Pinpoint the cell where the given text exists, returning its [X, Y] midpoint coordinate. 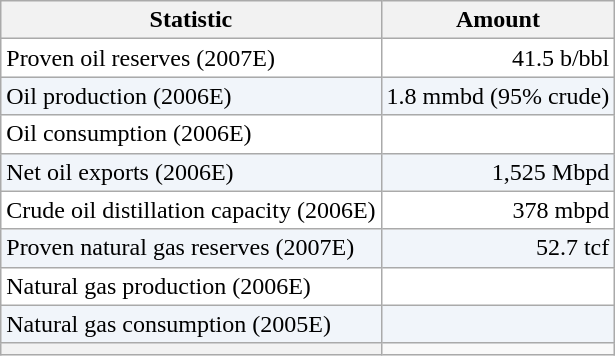
Oil production (2006E) [191, 96]
Crude oil distillation capacity (2006E) [191, 210]
Net oil exports (2006E) [191, 172]
Proven natural gas reserves (2007E) [191, 248]
Natural gas consumption (2005E) [191, 324]
41.5 b/bbl [498, 58]
Statistic [191, 20]
378 mbpd [498, 210]
Proven oil reserves (2007E) [191, 58]
1,525 Mbpd [498, 172]
Natural gas production (2006E) [191, 286]
Amount [498, 20]
52.7 tcf [498, 248]
1.8 mmbd (95% crude) [498, 96]
Oil consumption (2006E) [191, 134]
